Find where the given text appears and provide that cell's center as (X, Y) coordinate. 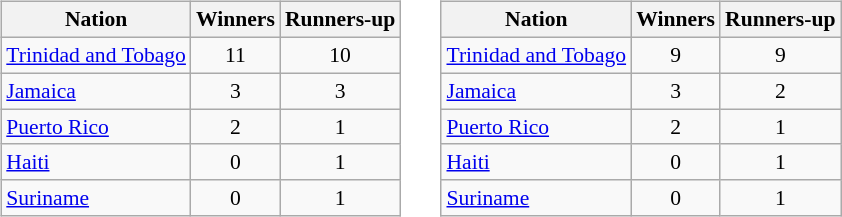
11 (236, 55)
10 (340, 55)
